Detect which cell encompasses the target text, then output its (x, y) center coordinate. 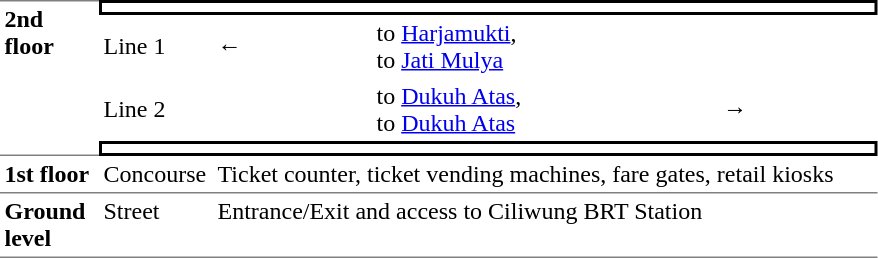
← (292, 46)
1st floor (50, 175)
2nd floor (50, 78)
to Harjamukti, to Jati Mulya (545, 46)
Entrance/Exit and access to Ciliwung BRT Station (545, 226)
→ (798, 110)
Street (156, 226)
to Dukuh Atas, to Dukuh Atas (545, 110)
Line 2 (156, 110)
Line 1 (156, 46)
Ticket counter, ticket vending machines, fare gates, retail kiosks (545, 175)
Concourse (156, 175)
Ground level (50, 226)
